Scan for the cell matching the given text and deliver its (X, Y) coordinate at center. 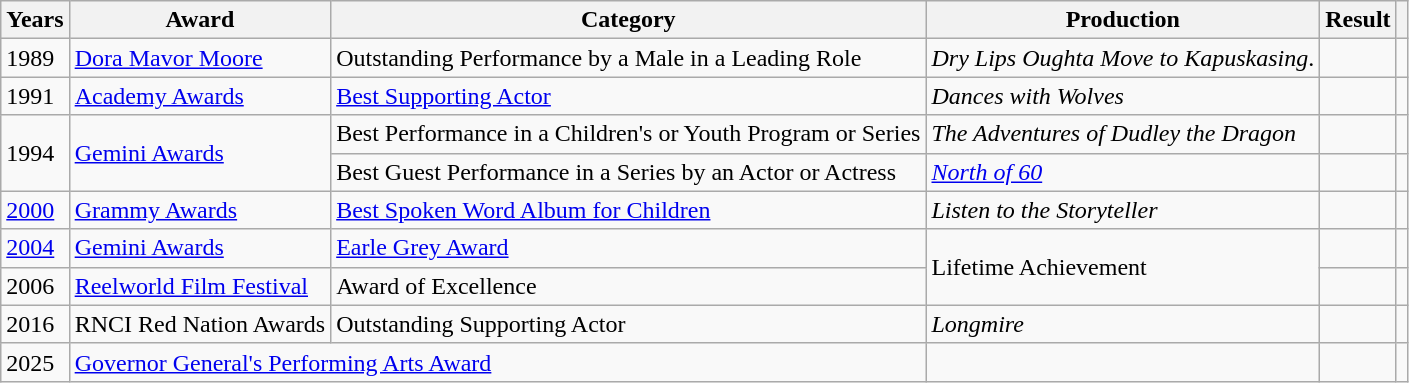
Outstanding Performance by a Male in a Leading Role (628, 58)
2025 (35, 362)
Award (200, 20)
Longmire (1123, 324)
Reelworld Film Festival (200, 286)
Listen to the Storyteller (1123, 210)
Production (1123, 20)
RNCI Red Nation Awards (200, 324)
Award of Excellence (628, 286)
Best Guest Performance in a Series by an Actor or Actress (628, 172)
2000 (35, 210)
Best Spoken Word Album for Children (628, 210)
Lifetime Achievement (1123, 267)
Dances with Wolves (1123, 96)
1994 (35, 153)
Earle Grey Award (628, 248)
Result (1358, 20)
Grammy Awards (200, 210)
1989 (35, 58)
2004 (35, 248)
1991 (35, 96)
Best Performance in a Children's or Youth Program or Series (628, 134)
Years (35, 20)
2006 (35, 286)
2016 (35, 324)
Category (628, 20)
Best Supporting Actor (628, 96)
Academy Awards (200, 96)
Outstanding Supporting Actor (628, 324)
North of 60 (1123, 172)
Dry Lips Oughta Move to Kapuskasing. (1123, 58)
Governor General's Performing Arts Award (498, 362)
Dora Mavor Moore (200, 58)
The Adventures of Dudley the Dragon (1123, 134)
